Determine the (X, Y) coordinate at the center of the cell enclosing the given text.  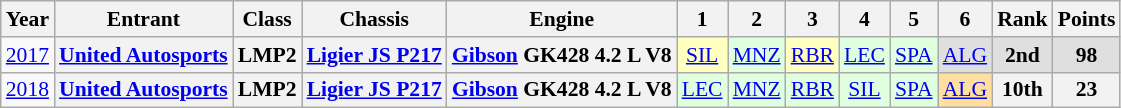
4 (864, 19)
2017 (28, 55)
2nd (1022, 55)
23 (1087, 90)
2018 (28, 90)
Entrant (144, 19)
1 (702, 19)
6 (965, 19)
5 (914, 19)
Chassis (374, 19)
Rank (1022, 19)
2 (757, 19)
Engine (562, 19)
Year (28, 19)
3 (812, 19)
10th (1022, 90)
98 (1087, 55)
Points (1087, 19)
Class (268, 19)
